Return the (x, y) coordinate for the center point of the cell that contains the specified text.  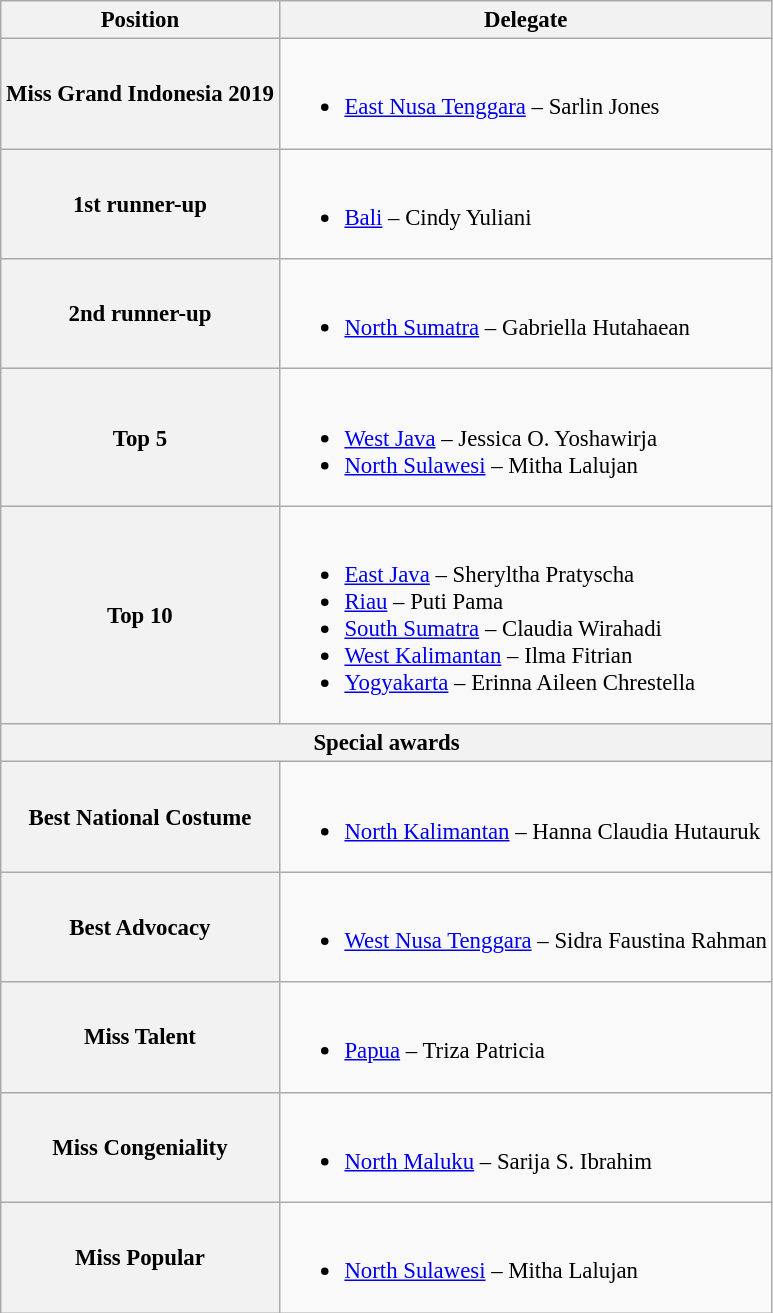
1st runner-up (140, 204)
2nd runner-up (140, 314)
North Sumatra – Gabriella Hutahaean (526, 314)
Position (140, 20)
North Kalimantan – Hanna Claudia Hutauruk (526, 817)
Miss Congeniality (140, 1147)
Special awards (387, 743)
Miss Talent (140, 1037)
West Nusa Tenggara – Sidra Faustina Rahman (526, 927)
Delegate (526, 20)
Papua – Triza Patricia (526, 1037)
East Nusa Tenggara – Sarlin Jones (526, 94)
Miss Popular (140, 1258)
Bali – Cindy Yuliani (526, 204)
West Java – Jessica O. YoshawirjaNorth Sulawesi – Mitha Lalujan (526, 438)
Best National Costume (140, 817)
North Maluku – Sarija S. Ibrahim (526, 1147)
Miss Grand Indonesia 2019 (140, 94)
Top 5 (140, 438)
Top 10 (140, 615)
North Sulawesi – Mitha Lalujan (526, 1258)
Best Advocacy (140, 927)
East Java – Sheryltha PratyschaRiau – Puti PamaSouth Sumatra – Claudia WirahadiWest Kalimantan – Ilma FitrianYogyakarta – Erinna Aileen Chrestella (526, 615)
